Provide the [X, Y] coordinate of the cell's center where the given text is located.  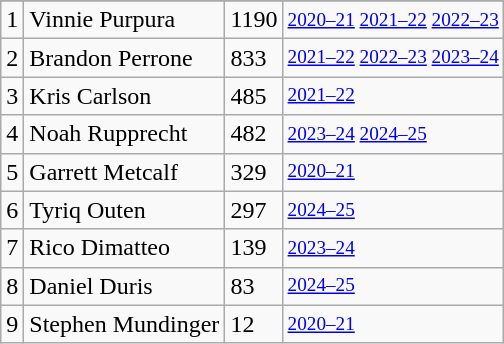
7 [12, 248]
1 [12, 20]
2023–24 2024–25 [393, 134]
485 [254, 96]
329 [254, 172]
Rico Dimatteo [124, 248]
2023–24 [393, 248]
6 [12, 210]
83 [254, 286]
2020–21 2021–22 2022–23 [393, 20]
Brandon Perrone [124, 58]
5 [12, 172]
Daniel Duris [124, 286]
4 [12, 134]
1190 [254, 20]
9 [12, 324]
Stephen Mundinger [124, 324]
2 [12, 58]
3 [12, 96]
833 [254, 58]
12 [254, 324]
Garrett Metcalf [124, 172]
Vinnie Purpura [124, 20]
Tyriq Outen [124, 210]
297 [254, 210]
2021–22 [393, 96]
Kris Carlson [124, 96]
482 [254, 134]
2021–22 2022–23 2023–24 [393, 58]
8 [12, 286]
Noah Rupprecht [124, 134]
139 [254, 248]
